Provide the (X, Y) coordinate of the cell's center where the given text is located.  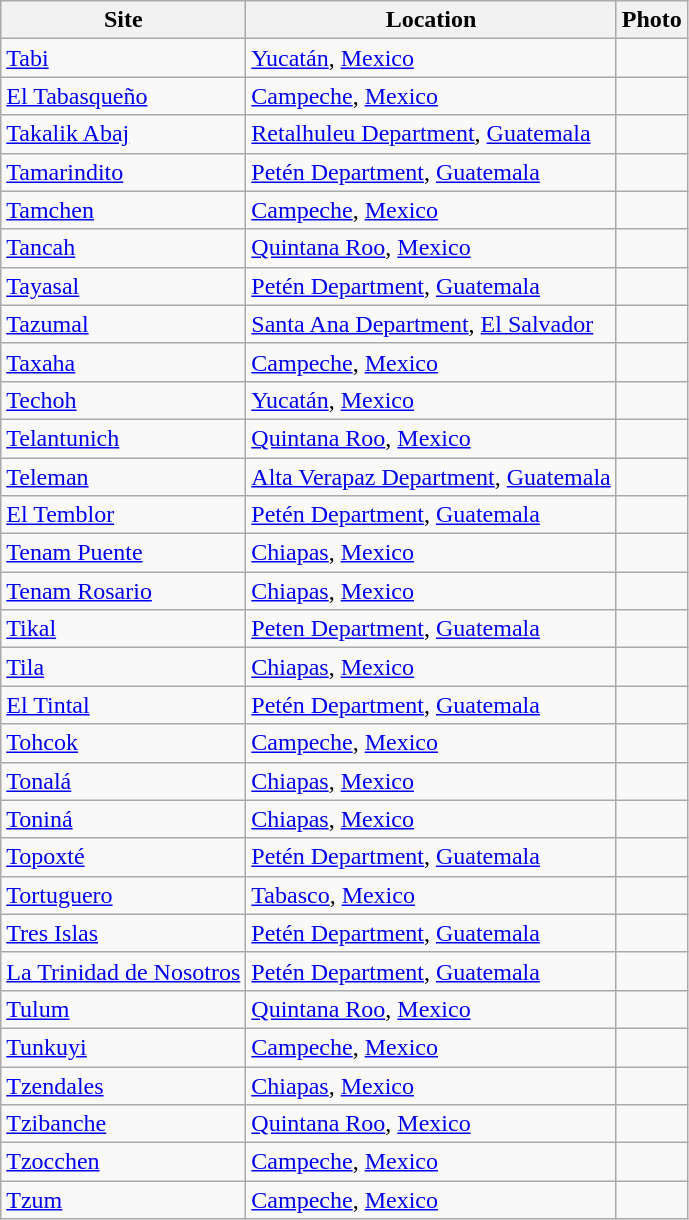
Tenam Puente (124, 553)
Tzendales (124, 1085)
La Trinidad de Nosotros (124, 971)
Tohcok (124, 743)
Tzum (124, 1200)
Tamchen (124, 210)
Site (124, 20)
Tres Islas (124, 933)
Tabasco, Mexico (431, 895)
Tzibanche (124, 1124)
Peten Department, Guatemala (431, 629)
Photo (652, 20)
Location (431, 20)
Toniná (124, 819)
Tancah (124, 248)
Retalhuleu Department, Guatemala (431, 134)
Santa Ana Department, El Salvador (431, 324)
El Temblor (124, 515)
Tila (124, 667)
El Tintal (124, 705)
Tonalá (124, 781)
Taxaha (124, 362)
Tayasal (124, 286)
Teleman (124, 477)
El Tabasqueño (124, 96)
Tunkuyi (124, 1047)
Alta Verapaz Department, Guatemala (431, 477)
Takalik Abaj (124, 134)
Tzocchen (124, 1162)
Tikal (124, 629)
Tulum (124, 1009)
Techoh (124, 400)
Tazumal (124, 324)
Tamarindito (124, 172)
Telantunich (124, 438)
Topoxté (124, 857)
Tabi (124, 58)
Tortuguero (124, 895)
Tenam Rosario (124, 591)
